Scan for the cell matching the given text and deliver its (X, Y) coordinate at center. 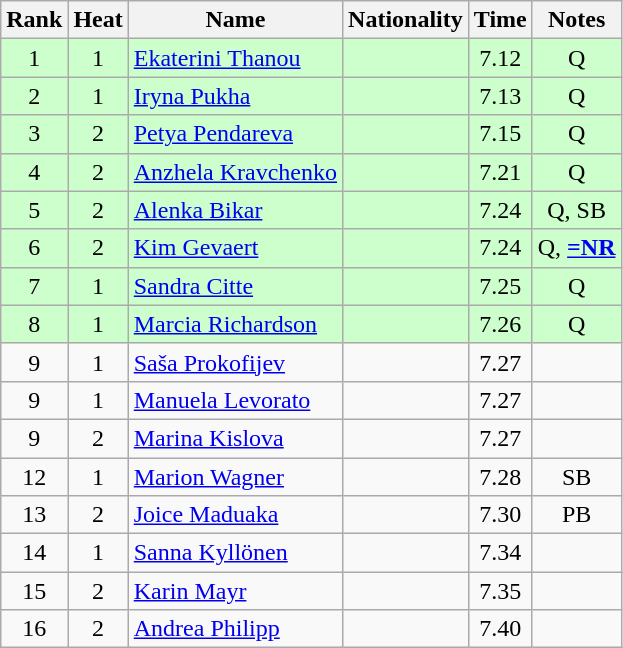
Manuela Levorato (235, 400)
7.34 (500, 553)
13 (34, 515)
Q, =NR (576, 248)
7.28 (500, 477)
Ekaterini Thanou (235, 58)
7.25 (500, 286)
Alenka Bikar (235, 210)
Karin Mayr (235, 591)
7 (34, 286)
Kim Gevaert (235, 248)
7.12 (500, 58)
15 (34, 591)
6 (34, 248)
Rank (34, 20)
7.13 (500, 96)
7.15 (500, 134)
Iryna Pukha (235, 96)
Joice Maduaka (235, 515)
Marina Kislova (235, 438)
Saša Prokofijev (235, 362)
3 (34, 134)
SB (576, 477)
Time (500, 20)
Nationality (406, 20)
Name (235, 20)
Heat (98, 20)
Marcia Richardson (235, 324)
4 (34, 172)
7.21 (500, 172)
14 (34, 553)
Marion Wagner (235, 477)
7.30 (500, 515)
Sanna Kyllönen (235, 553)
7.40 (500, 629)
Sandra Citte (235, 286)
8 (34, 324)
Petya Pendareva (235, 134)
7.35 (500, 591)
12 (34, 477)
5 (34, 210)
Andrea Philipp (235, 629)
PB (576, 515)
16 (34, 629)
Q, SB (576, 210)
Notes (576, 20)
Anzhela Kravchenko (235, 172)
7.26 (500, 324)
